Locate the cell with the specified text and output its (X, Y) center coordinate. 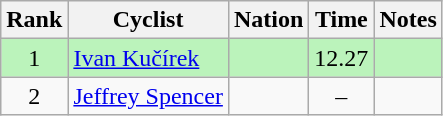
12.27 (342, 58)
1 (34, 58)
Ivan Kučírek (148, 58)
Notes (408, 20)
Time (342, 20)
Cyclist (148, 20)
– (342, 96)
2 (34, 96)
Rank (34, 20)
Nation (268, 20)
Jeffrey Spencer (148, 96)
